Locate the cell with the specified text and output its (X, Y) center coordinate. 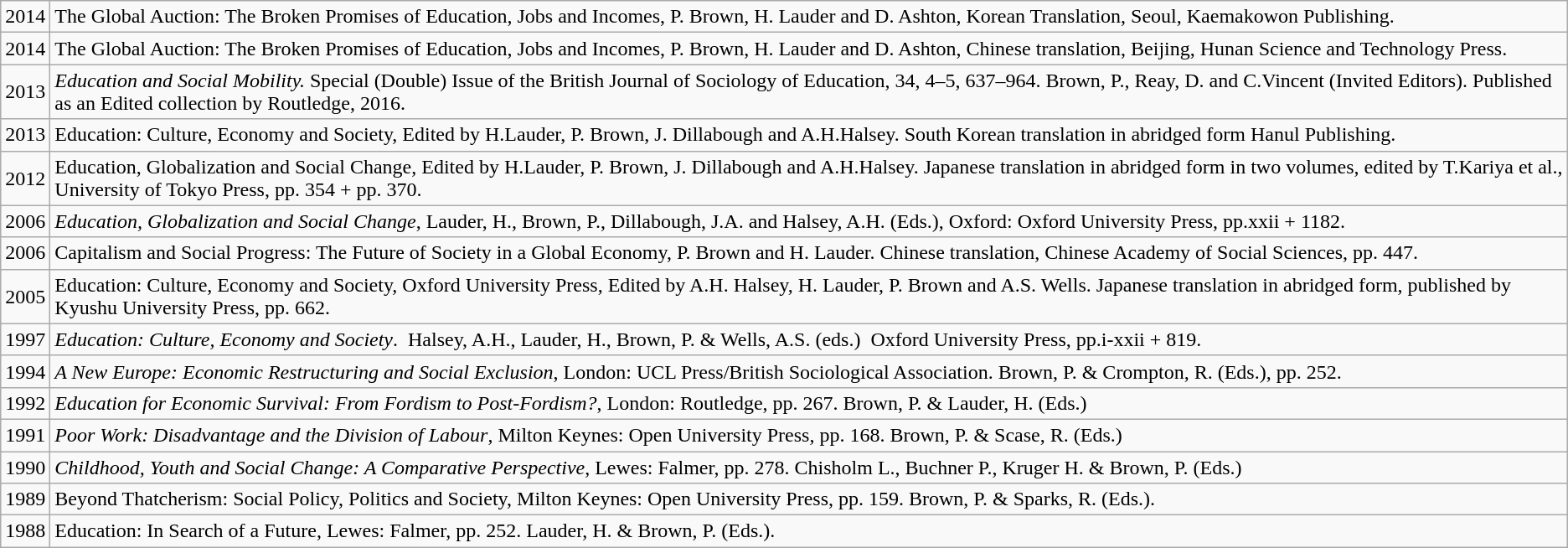
1994 (25, 371)
Childhood, Youth and Social Change: A Comparative Perspective, Lewes: Falmer, pp. 278. Chisholm L., Buchner P., Kruger H. & Brown, P. (Eds.) (809, 467)
1997 (25, 339)
1991 (25, 435)
1989 (25, 499)
2005 (25, 297)
Beyond Thatcherism: Social Policy, Politics and Society, Milton Keynes: Open University Press, pp. 159. Brown, P. & Sparks, R. (Eds.). (809, 499)
2012 (25, 178)
Education: In Search of a Future, Lewes: Falmer, pp. 252. Lauder, H. & Brown, P. (Eds.). (809, 531)
1988 (25, 531)
1990 (25, 467)
Poor Work: Disadvantage and the Division of Labour, Milton Keynes: Open University Press, pp. 168. Brown, P. & Scase, R. (Eds.) (809, 435)
1992 (25, 403)
Education: Culture, Economy and Society. Halsey, A.H., Lauder, H., Brown, P. & Wells, A.S. (eds.) Oxford University Press, pp.i-xxii + 819. (809, 339)
Education for Economic Survival: From Fordism to Post-Fordism?, London: Routledge, pp. 267. Brown, P. & Lauder, H. (Eds.) (809, 403)
